Detect which cell encompasses the target text, then output its [x, y] center coordinate. 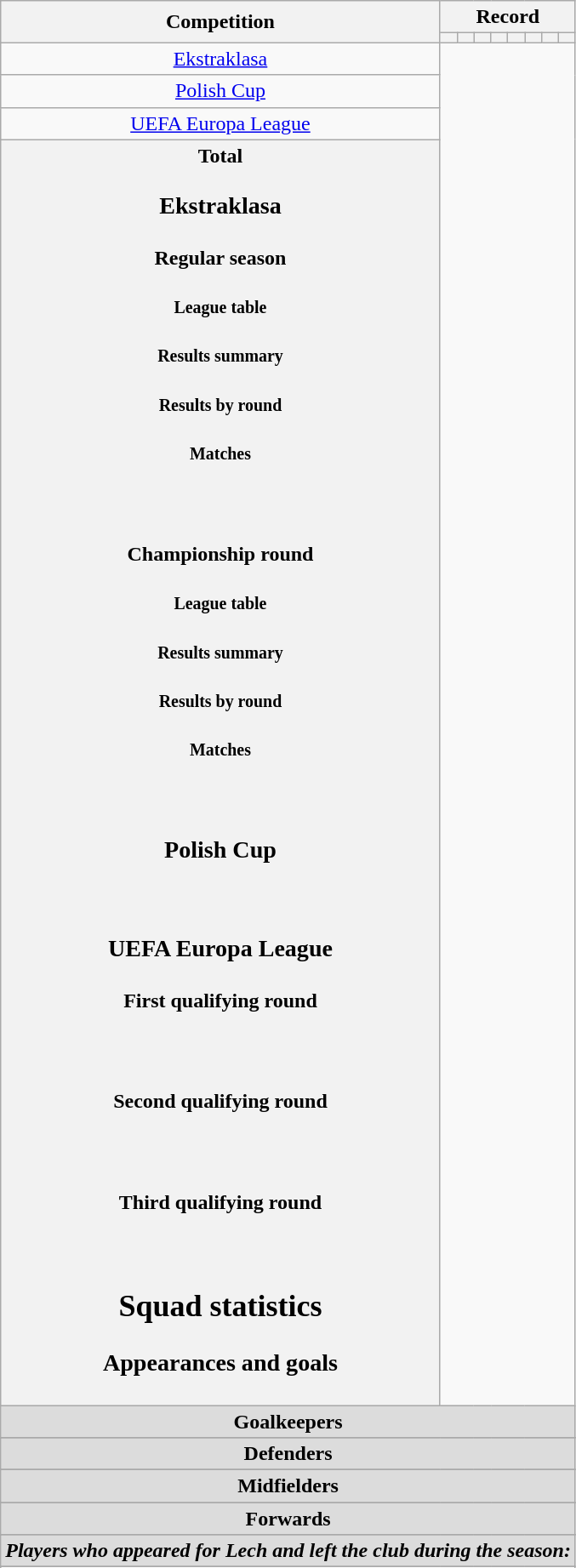
Goalkeepers [288, 1422]
Defenders [288, 1454]
Record [507, 17]
Players who appeared for Lech and left the club during the season: [288, 1551]
Polish Cup [220, 91]
Competition [220, 22]
Midfielders [288, 1486]
Forwards [288, 1519]
Ekstraklasa [220, 59]
UEFA Europa League [220, 123]
